For the text-containing cell, return its midpoint in [x, y] coordinate format. 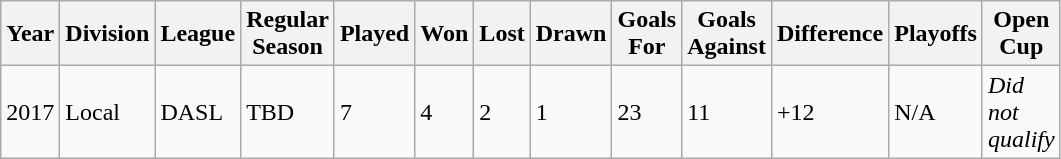
RegularSeason [288, 34]
Playoffs [936, 34]
1 [571, 112]
League [198, 34]
Division [108, 34]
11 [727, 112]
N/A [936, 112]
DASL [198, 112]
GoalsFor [647, 34]
Didnotqualify [1021, 112]
Year [30, 34]
OpenCup [1021, 34]
GoalsAgainst [727, 34]
TBD [288, 112]
2017 [30, 112]
Played [374, 34]
Difference [830, 34]
+12 [830, 112]
4 [444, 112]
Drawn [571, 34]
Won [444, 34]
2 [502, 112]
Local [108, 112]
Lost [502, 34]
23 [647, 112]
7 [374, 112]
